Search for the cell housing the specified text and yield its (X, Y) center coordinate. 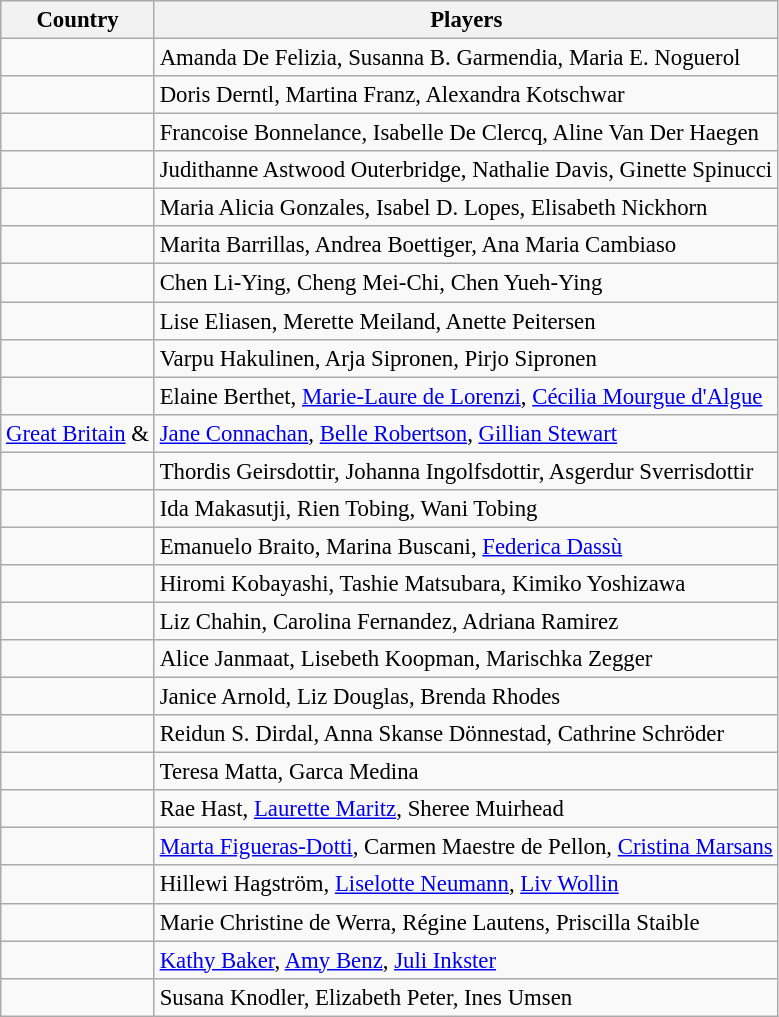
Maria Alicia Gonzales, Isabel D. Lopes, Elisabeth Nickhorn (466, 208)
Amanda De Felizia, Susanna B. Garmendia, Maria E. Noguerol (466, 58)
Hiromi Kobayashi, Tashie Matsubara, Kimiko Yoshizawa (466, 584)
Jane Connachan, Belle Robertson, Gillian Stewart (466, 433)
Marta Figueras-Dotti, Carmen Maestre de Pellon, Cristina Marsans (466, 847)
Varpu Hakulinen, Arja Sipronen, Pirjo Sipronen (466, 358)
Rae Hast, Laurette Maritz, Sheree Muirhead (466, 809)
Chen Li-Ying, Cheng Mei-Chi, Chen Yueh-Ying (466, 283)
Country (78, 20)
Lise Eliasen, Merette Meiland, Anette Peitersen (466, 321)
Emanuelo Braito, Marina Buscani, Federica Dassù (466, 546)
Alice Janmaat, Lisebeth Koopman, Marischka Zegger (466, 659)
Susana Knodler, Elizabeth Peter, Ines Umsen (466, 997)
Marie Christine de Werra, Régine Lautens, Priscilla Staible (466, 922)
Kathy Baker, Amy Benz, Juli Inkster (466, 960)
Great Britain & (78, 433)
Doris Derntl, Martina Franz, Alexandra Kotschwar (466, 95)
Hillewi Hagström, Liselotte Neumann, Liv Wollin (466, 885)
Francoise Bonnelance, Isabelle De Clercq, Aline Van Der Haegen (466, 133)
Elaine Berthet, Marie-Laure de Lorenzi, Cécilia Mourgue d'Algue (466, 396)
Reidun S. Dirdal, Anna Skanse Dönnestad, Cathrine Schröder (466, 734)
Janice Arnold, Liz Douglas, Brenda Rhodes (466, 697)
Teresa Matta, Garca Medina (466, 772)
Liz Chahin, Carolina Fernandez, Adriana Ramirez (466, 621)
Judithanne Astwood Outerbridge, Nathalie Davis, Ginette Spinucci (466, 170)
Ida Makasutji, Rien Tobing, Wani Tobing (466, 509)
Marita Barrillas, Andrea Boettiger, Ana Maria Cambiaso (466, 245)
Thordis Geirsdottir, Johanna Ingolfsdottir, Asgerdur Sverrisdottir (466, 471)
Players (466, 20)
